Return (x, y) of the center of cell containing provided text 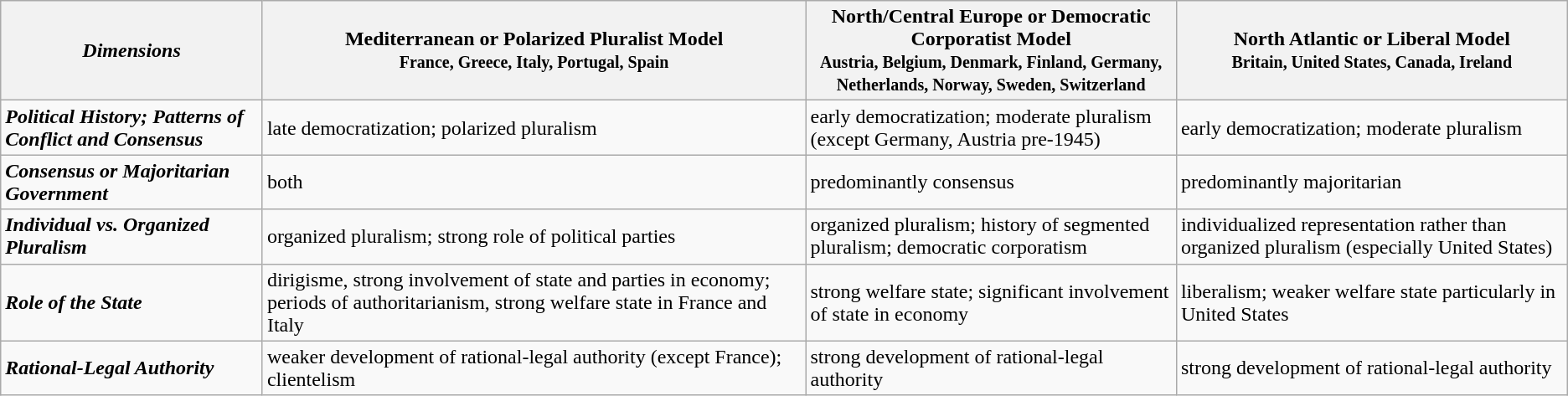
strong welfare state; significant involvement of state in economy (991, 302)
early democratization; moderate pluralism (1372, 127)
organized pluralism; history of segmented pluralism; democratic corporatism (991, 236)
North Atlantic or Liberal ModelBritain, United States, Canada, Ireland (1372, 50)
liberalism; weaker welfare state particularly in United States (1372, 302)
dirigisme, strong involvement of state and parties in economy; periods of authoritarianism, strong welfare state in France and Italy (534, 302)
both (534, 183)
North/Central Europe or Democratic Corporatist Model Austria, Belgium, Denmark, Finland, Germany, Netherlands, Norway, Sweden, Switzerland (991, 50)
weaker development of rational-legal authority (except France); clientelism (534, 368)
late democratization; polarized pluralism (534, 127)
individualized representation rather than organized pluralism (especially United States) (1372, 236)
predominantly consensus (991, 183)
Role of the State (132, 302)
early democratization; moderate pluralism (except Germany, Austria pre-1945) (991, 127)
Dimensions (132, 50)
Political History; Patterns of Conflict and Consensus (132, 127)
predominantly majoritarian (1372, 183)
organized pluralism; strong role of political parties (534, 236)
Consensus or Majoritarian Government (132, 183)
Individual vs. Organized Pluralism (132, 236)
Mediterranean or Polarized Pluralist Model France, Greece, Italy, Portugal, Spain (534, 50)
Rational-Legal Authority (132, 368)
